Return (X, Y) of the center of cell containing provided text 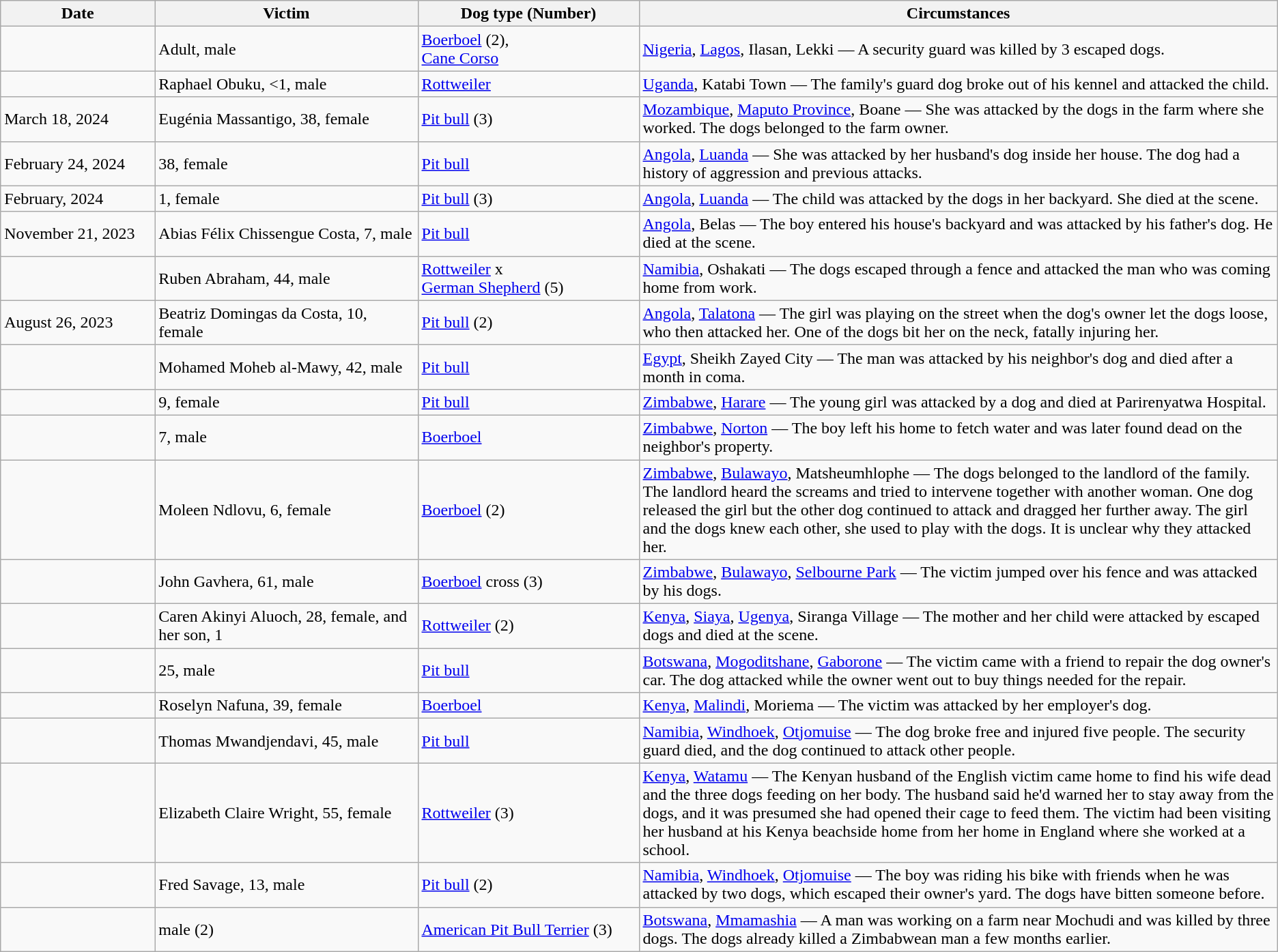
Angola, Luanda — The child was attacked by the dogs in her backyard. She died at the scene. (958, 199)
Beatriz Domingas da Costa, 10, female (287, 322)
John Gavhera, 61, male (287, 581)
7, male (287, 437)
Rottweiler xGerman Shepherd (5) (528, 278)
Raphael Obuku, <1, male (287, 84)
March 18, 2024 (78, 119)
Ruben Abraham, 44, male (287, 278)
Angola, Belas — The boy entered his house's backyard and was attacked by his father's dog. He died at the scene. (958, 233)
Kenya, Malindi, Moriema — The victim was attacked by her employer's dog. (958, 706)
Victim (287, 14)
25, male (287, 670)
Mozambique, Maputo Province, Boane — She was attacked by the dogs in the farm where she worked. The dogs belonged to the farm owner. (958, 119)
Boerboel cross (3) (528, 581)
Moleen Ndlovu, 6, female (287, 510)
Nigeria, Lagos, Ilasan, Lekki — A security guard was killed by 3 escaped dogs. (958, 49)
Dog type (Number) (528, 14)
Boerboel (2),Cane Corso (528, 49)
Date (78, 14)
38, female (287, 164)
February, 2024 (78, 199)
Eugénia Massantigo, 38, female (287, 119)
Abias Félix Chissengue Costa, 7, male (287, 233)
Zimbabwe, Bulawayo, Selbourne Park — The victim jumped over his fence and was attacked by his dogs. (958, 581)
Elizabeth Claire Wright, 55, female (287, 813)
August 26, 2023 (78, 322)
Namibia, Oshakati — The dogs escaped through a fence and attacked the man who was coming home from work. (958, 278)
Uganda, Katabi Town — The family's guard dog broke out of his kennel and attacked the child. (958, 84)
Thomas Mwandjendavi, 45, male (287, 741)
Boerboel (2) (528, 510)
February 24, 2024 (78, 164)
Roselyn Nafuna, 39, female (287, 706)
Circumstances (958, 14)
Kenya, Siaya, Ugenya, Siranga Village — The mother and her child were attacked by escaped dogs and died at the scene. (958, 626)
Namibia, Windhoek, Otjomuise — The dog broke free and injured five people. The security guard died, and the dog continued to attack other people. (958, 741)
Caren Akinyi Aluoch, 28, female, and her son, 1 (287, 626)
9, female (287, 402)
Fred Savage, 13, male (287, 884)
Angola, Luanda — She was attacked by her husband's dog inside her house. The dog had a history of aggression and previous attacks. (958, 164)
1, female (287, 199)
male (2) (287, 929)
Egypt, Sheikh Zayed City — The man was attacked by his neighbor's dog and died after a month in coma. (958, 367)
Rottweiler (2) (528, 626)
Rottweiler (3) (528, 813)
November 21, 2023 (78, 233)
Zimbabwe, Norton — The boy left his home to fetch water and was later found dead on the neighbor's property. (958, 437)
Adult, male (287, 49)
Zimbabwe, Harare — The young girl was attacked by a dog and died at Parirenyatwa Hospital. (958, 402)
American Pit Bull Terrier (3) (528, 929)
Rottweiler (528, 84)
Mohamed Moheb al-Mawy, 42, male (287, 367)
